Output the (X, Y) coordinate of the center of the cell containing the given text.  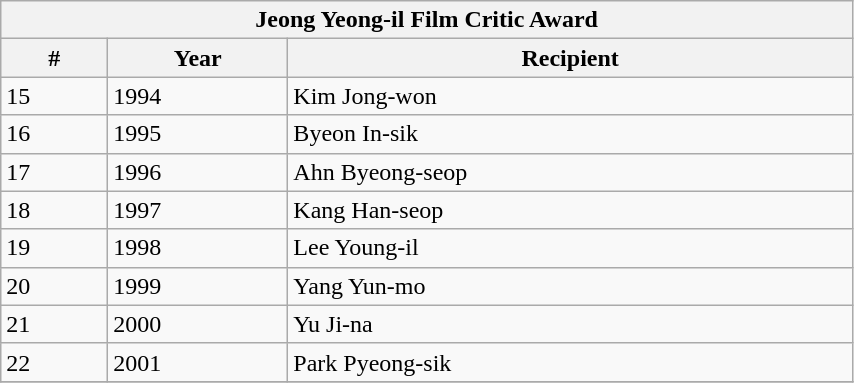
22 (54, 362)
# (54, 58)
2001 (198, 362)
Kang Han-seop (570, 210)
Ahn Byeong-seop (570, 172)
Yang Yun-mo (570, 286)
1994 (198, 96)
1997 (198, 210)
1998 (198, 248)
1996 (198, 172)
Park Pyeong-sik (570, 362)
2000 (198, 324)
17 (54, 172)
Jeong Yeong-il Film Critic Award (427, 20)
Yu Ji-na (570, 324)
18 (54, 210)
20 (54, 286)
1999 (198, 286)
Byeon In-sik (570, 134)
Recipient (570, 58)
16 (54, 134)
21 (54, 324)
Lee Young-il (570, 248)
1995 (198, 134)
Year (198, 58)
15 (54, 96)
Kim Jong-won (570, 96)
19 (54, 248)
